Find where the given text appears and provide that cell's center as (x, y) coordinate. 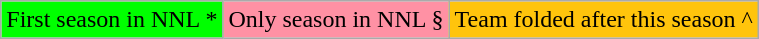
Team folded after this season ^ (604, 20)
Only season in NNL § (336, 20)
First season in NNL * (112, 20)
